Detect which cell encompasses the target text, then output its (x, y) center coordinate. 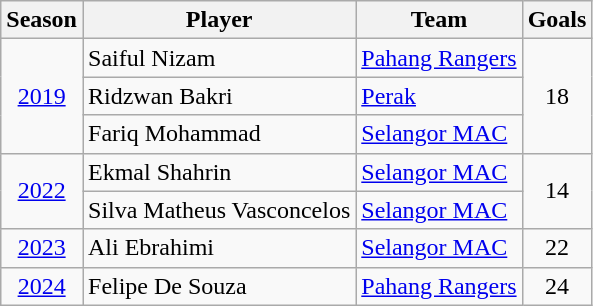
2024 (42, 286)
Perak (439, 96)
24 (557, 286)
Fariq Mohammad (218, 134)
14 (557, 191)
Felipe De Souza (218, 286)
Goals (557, 20)
18 (557, 96)
Team (439, 20)
2023 (42, 248)
Ali Ebrahimi (218, 248)
2019 (42, 96)
Player (218, 20)
22 (557, 248)
Season (42, 20)
Ekmal Shahrin (218, 172)
Ridzwan Bakri (218, 96)
Silva Matheus Vasconcelos (218, 210)
Saiful Nizam (218, 58)
2022 (42, 191)
